Determine the [x, y] coordinate at the center of the cell enclosing the given text.  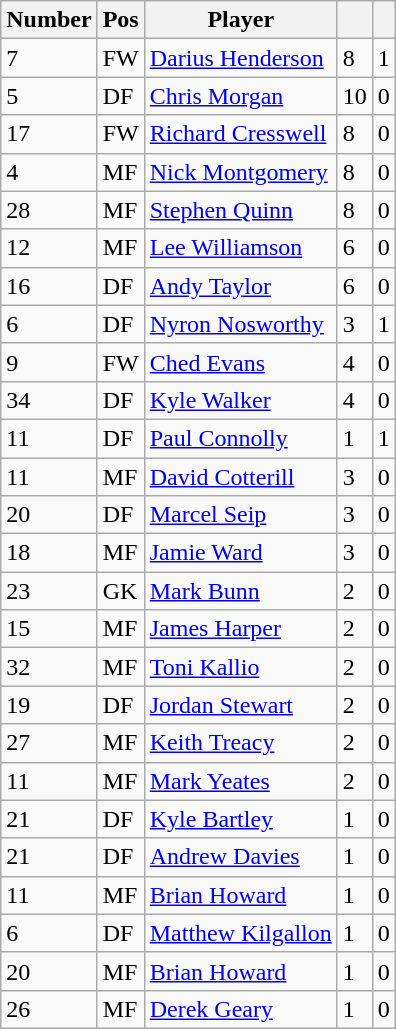
Kyle Bartley [240, 819]
34 [49, 400]
28 [49, 210]
10 [354, 96]
Pos [120, 20]
5 [49, 96]
Kyle Walker [240, 400]
7 [49, 58]
Nick Montgomery [240, 172]
17 [49, 134]
9 [49, 362]
David Cotterill [240, 477]
12 [49, 248]
Number [49, 20]
15 [49, 629]
27 [49, 743]
Andy Taylor [240, 286]
Mark Yeates [240, 781]
Jordan Stewart [240, 705]
Marcel Seip [240, 515]
18 [49, 553]
Lee Williamson [240, 248]
Jamie Ward [240, 553]
GK [120, 591]
Andrew Davies [240, 857]
26 [49, 1009]
Player [240, 20]
23 [49, 591]
Keith Treacy [240, 743]
16 [49, 286]
Paul Connolly [240, 438]
Matthew Kilgallon [240, 933]
Darius Henderson [240, 58]
Ched Evans [240, 362]
19 [49, 705]
Chris Morgan [240, 96]
Toni Kallio [240, 667]
32 [49, 667]
Nyron Nosworthy [240, 324]
Derek Geary [240, 1009]
Mark Bunn [240, 591]
James Harper [240, 629]
Richard Cresswell [240, 134]
Stephen Quinn [240, 210]
